Output the (x, y) coordinate of the center of the cell containing the given text.  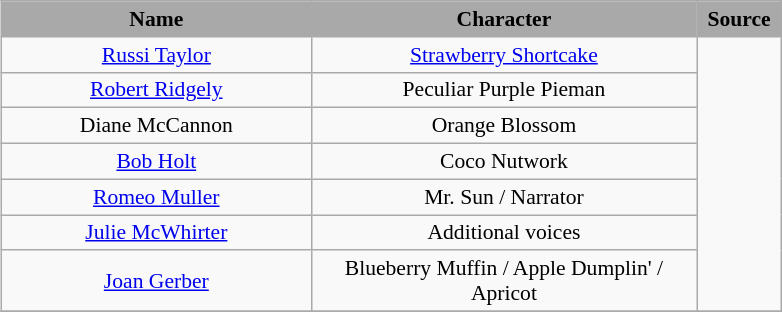
Coco Nutwork (504, 161)
Blueberry Muffin / Apple Dumplin' / Apricot (504, 280)
Source (738, 19)
Diane McCannon (156, 126)
Romeo Muller (156, 197)
Peculiar Purple Pieman (504, 90)
Bob Holt (156, 161)
Strawberry Shortcake (504, 54)
Mr. Sun / Narrator (504, 197)
Joan Gerber (156, 280)
Orange Blossom (504, 126)
Robert Ridgely (156, 90)
Name (156, 19)
Character (504, 19)
Julie McWhirter (156, 232)
Additional voices (504, 232)
Russi Taylor (156, 54)
